Determine the [x, y] coordinate at the center of the cell enclosing the given text.  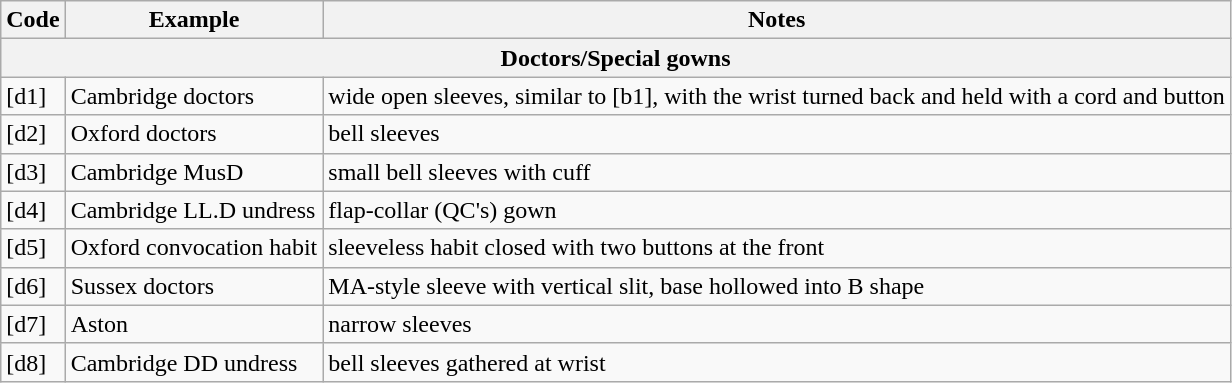
Cambridge LL.D undress [194, 210]
narrow sleeves [777, 324]
Sussex doctors [194, 286]
[d4] [33, 210]
Cambridge MusD [194, 172]
[d2] [33, 134]
[d3] [33, 172]
small bell sleeves with cuff [777, 172]
Notes [777, 20]
[d1] [33, 96]
flap-collar (QC's) gown [777, 210]
wide open sleeves, similar to [b1], with the wrist turned back and held with a cord and button [777, 96]
MA-style sleeve with vertical slit, base hollowed into B shape [777, 286]
Cambridge DD undress [194, 362]
Code [33, 20]
Aston [194, 324]
bell sleeves [777, 134]
[d5] [33, 248]
Example [194, 20]
[d6] [33, 286]
sleeveless habit closed with two buttons at the front [777, 248]
[d7] [33, 324]
Oxford doctors [194, 134]
Cambridge doctors [194, 96]
Oxford convocation habit [194, 248]
Doctors/Special gowns [616, 58]
bell sleeves gathered at wrist [777, 362]
[d8] [33, 362]
